Return the [X, Y] coordinate for the center point of the cell that contains the specified text.  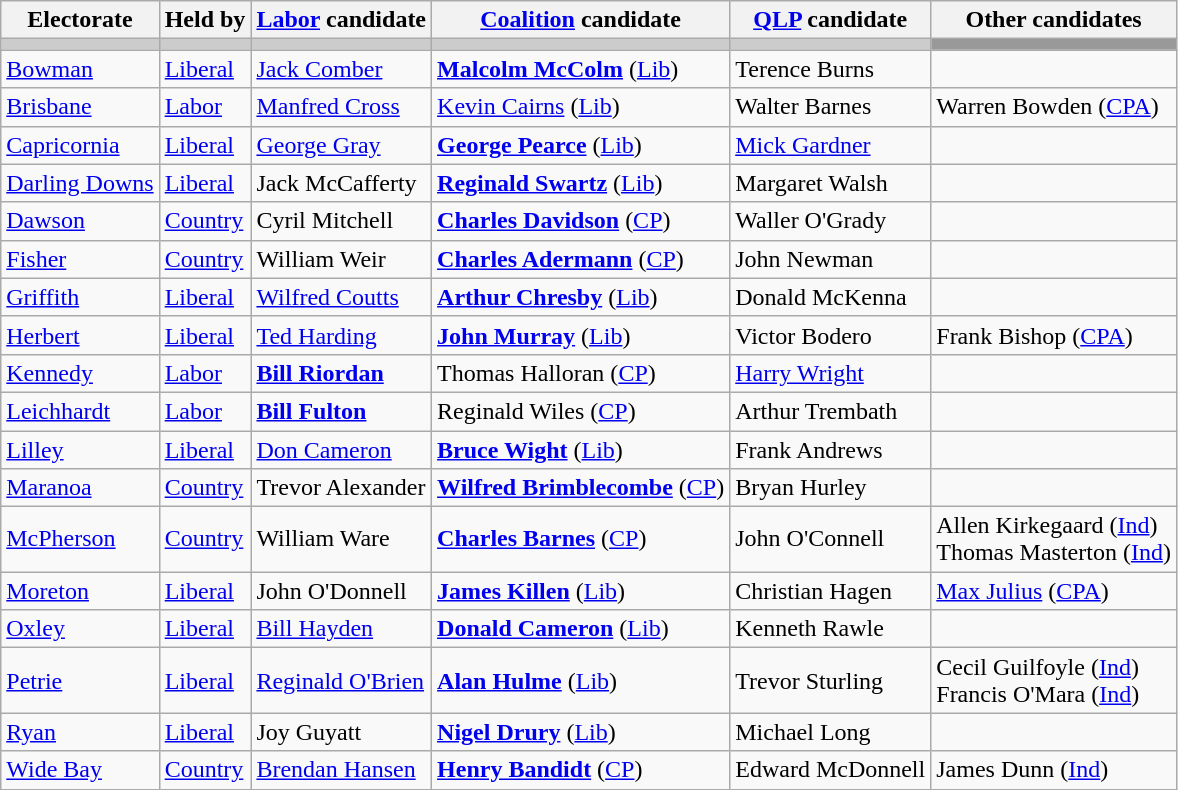
Kennedy [80, 373]
Reginald Swartz (Lib) [581, 183]
Arthur Trembath [830, 411]
Henry Bandidt (CP) [581, 770]
Bill Riordan [342, 373]
Cyril Mitchell [342, 221]
Manfred Cross [342, 107]
Joy Guyatt [342, 732]
Nigel Drury (Lib) [581, 732]
Mick Gardner [830, 145]
Arthur Chresby (Lib) [581, 297]
Moreton [80, 591]
Bruce Wight (Lib) [581, 449]
John O'Donnell [342, 591]
Charles Adermann (CP) [581, 259]
Reginald Wiles (CP) [581, 411]
William Ware [342, 540]
Other candidates [1054, 20]
John O'Connell [830, 540]
Malcolm McColm (Lib) [581, 69]
QLP candidate [830, 20]
Reginald O'Brien [342, 680]
Kenneth Rawle [830, 629]
Waller O'Grady [830, 221]
Bill Hayden [342, 629]
Victor Bodero [830, 335]
Trevor Sturling [830, 680]
Electorate [80, 20]
Kevin Cairns (Lib) [581, 107]
Wilfred Brimblecombe (CP) [581, 488]
Jack Comber [342, 69]
Lilley [80, 449]
Capricornia [80, 145]
John Murray (Lib) [581, 335]
Ted Harding [342, 335]
Dawson [80, 221]
Bill Fulton [342, 411]
Fisher [80, 259]
Maranoa [80, 488]
Donald McKenna [830, 297]
Christian Hagen [830, 591]
George Gray [342, 145]
Wilfred Coutts [342, 297]
Brisbane [80, 107]
Ryan [80, 732]
Charles Barnes (CP) [581, 540]
Michael Long [830, 732]
Oxley [80, 629]
George Pearce (Lib) [581, 145]
Herbert [80, 335]
James Dunn (Ind) [1054, 770]
Bryan Hurley [830, 488]
Donald Cameron (Lib) [581, 629]
Edward McDonnell [830, 770]
William Weir [342, 259]
McPherson [80, 540]
Frank Andrews [830, 449]
Coalition candidate [581, 20]
Brendan Hansen [342, 770]
Petrie [80, 680]
Labor candidate [342, 20]
Charles Davidson (CP) [581, 221]
Walter Barnes [830, 107]
Jack McCafferty [342, 183]
Griffith [80, 297]
Trevor Alexander [342, 488]
John Newman [830, 259]
Harry Wright [830, 373]
Frank Bishop (CPA) [1054, 335]
Don Cameron [342, 449]
Darling Downs [80, 183]
James Killen (Lib) [581, 591]
Terence Burns [830, 69]
Alan Hulme (Lib) [581, 680]
Leichhardt [80, 411]
Max Julius (CPA) [1054, 591]
Wide Bay [80, 770]
Margaret Walsh [830, 183]
Held by [205, 20]
Bowman [80, 69]
Thomas Halloran (CP) [581, 373]
Cecil Guilfoyle (Ind)Francis O'Mara (Ind) [1054, 680]
Warren Bowden (CPA) [1054, 107]
Allen Kirkegaard (Ind)Thomas Masterton (Ind) [1054, 540]
